Pinpoint the cell where the given text exists, returning its [x, y] midpoint coordinate. 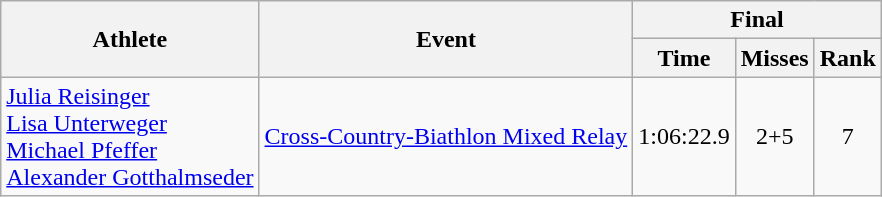
Julia ReisingerLisa UnterwegerMichael PfefferAlexander Gotthalmseder [130, 136]
Athlete [130, 39]
1:06:22.9 [684, 136]
Misses [774, 58]
2+5 [774, 136]
Rank [848, 58]
Event [446, 39]
Cross-Country-Biathlon Mixed Relay [446, 136]
7 [848, 136]
Final [758, 20]
Time [684, 58]
